Search for the cell housing the specified text and yield its (x, y) center coordinate. 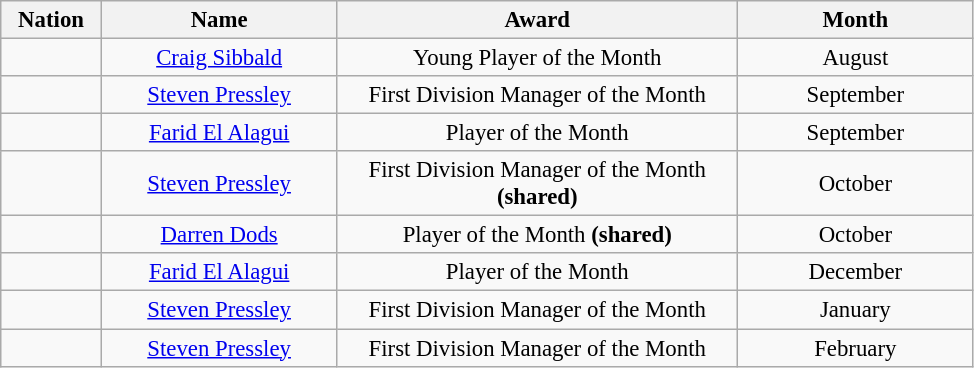
Award (538, 20)
Craig Sibbald (219, 58)
Nation (52, 20)
Young Player of the Month (538, 58)
First Division Manager of the Month (shared) (538, 184)
Month (856, 20)
Darren Dods (219, 235)
January (856, 310)
Name (219, 20)
February (856, 348)
August (856, 58)
Player of the Month (shared) (538, 235)
December (856, 273)
